Locate the cell with the specified text and output its (x, y) center coordinate. 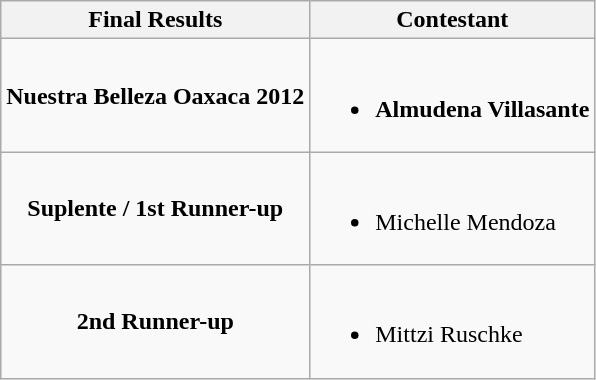
Contestant (452, 20)
2nd Runner-up (156, 322)
Suplente / 1st Runner-up (156, 208)
Mittzi Ruschke (452, 322)
Almudena Villasante (452, 96)
Final Results (156, 20)
Michelle Mendoza (452, 208)
Nuestra Belleza Oaxaca 2012 (156, 96)
